Extract the [x, y] coordinate from the center of the cell holding the provided text.  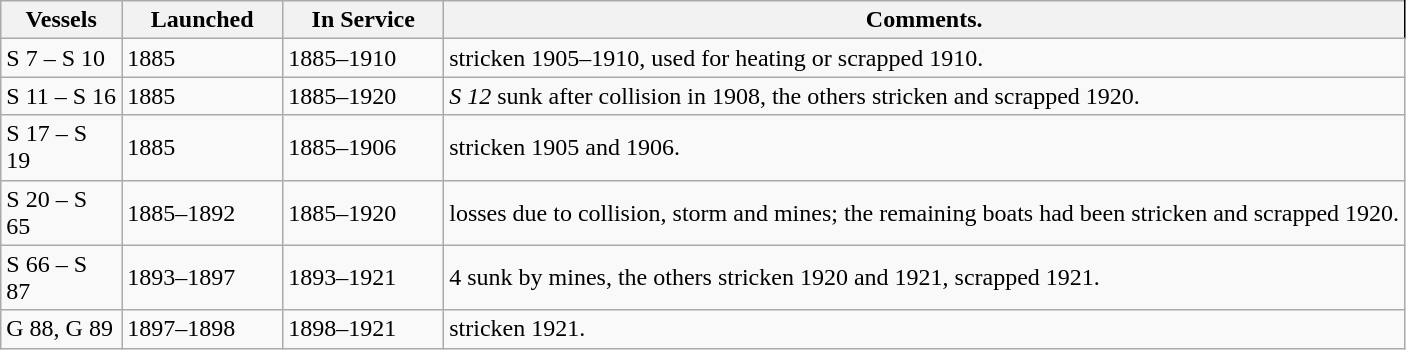
Comments. [924, 20]
G 88, G 89 [62, 329]
1885–1906 [364, 148]
S 11 – S 16 [62, 96]
losses due to collision, storm and mines; the remaining boats had been stricken and scrapped 1920. [924, 212]
S 66 – S 87 [62, 278]
1893–1921 [364, 278]
1897–1898 [202, 329]
1885–1910 [364, 58]
stricken 1905 and 1906. [924, 148]
1885–1892 [202, 212]
S 17 – S 19 [62, 148]
stricken 1905–1910, used for heating or scrapped 1910. [924, 58]
4 sunk by mines, the others stricken 1920 and 1921, scrapped 1921. [924, 278]
stricken 1921. [924, 329]
S 12 sunk after collision in 1908, the others stricken and scrapped 1920. [924, 96]
Launched [202, 20]
S 20 – S 65 [62, 212]
1893–1897 [202, 278]
S 7 – S 10 [62, 58]
Vessels [62, 20]
1898–1921 [364, 329]
In Service [364, 20]
